Find where the given text appears and provide that cell's center as (X, Y) coordinate. 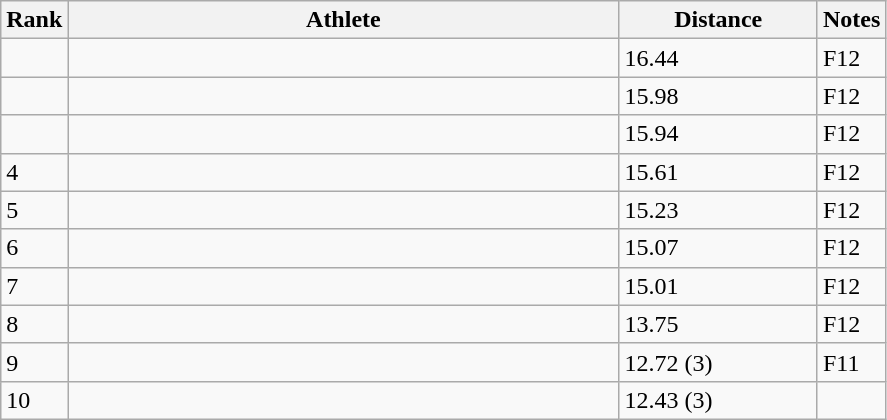
10 (34, 400)
Distance (718, 20)
15.01 (718, 286)
7 (34, 286)
Athlete (344, 20)
Notes (851, 20)
9 (34, 362)
16.44 (718, 58)
15.07 (718, 248)
15.98 (718, 96)
F11 (851, 362)
5 (34, 210)
12.72 (3) (718, 362)
15.94 (718, 134)
15.61 (718, 172)
Rank (34, 20)
8 (34, 324)
12.43 (3) (718, 400)
15.23 (718, 210)
6 (34, 248)
4 (34, 172)
13.75 (718, 324)
